Provide the [x, y] coordinate of the cell's center where the given text is located.  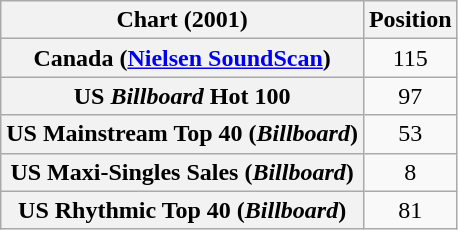
US Maxi-Singles Sales (Billboard) [182, 172]
US Billboard Hot 100 [182, 96]
US Mainstream Top 40 (Billboard) [182, 134]
81 [410, 210]
8 [410, 172]
Canada (Nielsen SoundScan) [182, 58]
Chart (2001) [182, 20]
53 [410, 134]
Position [410, 20]
97 [410, 96]
115 [410, 58]
US Rhythmic Top 40 (Billboard) [182, 210]
